Search for the cell housing the specified text and yield its [X, Y] center coordinate. 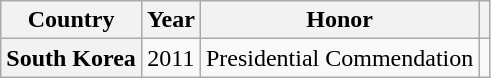
Year [170, 20]
2011 [170, 58]
Presidential Commendation [339, 58]
Honor [339, 20]
Country [72, 20]
South Korea [72, 58]
